Output the (X, Y) coordinate of the center of the cell containing the given text.  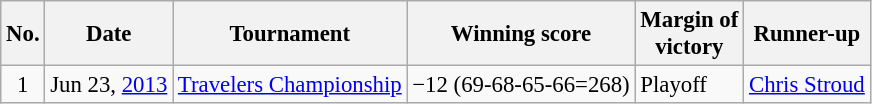
No. (23, 34)
Winning score (521, 34)
−12 (69-68-65-66=268) (521, 85)
Chris Stroud (807, 85)
Playoff (690, 85)
Tournament (290, 34)
1 (23, 85)
Jun 23, 2013 (109, 85)
Travelers Championship (290, 85)
Margin ofvictory (690, 34)
Runner-up (807, 34)
Date (109, 34)
